Scan for the cell matching the given text and deliver its [x, y] coordinate at center. 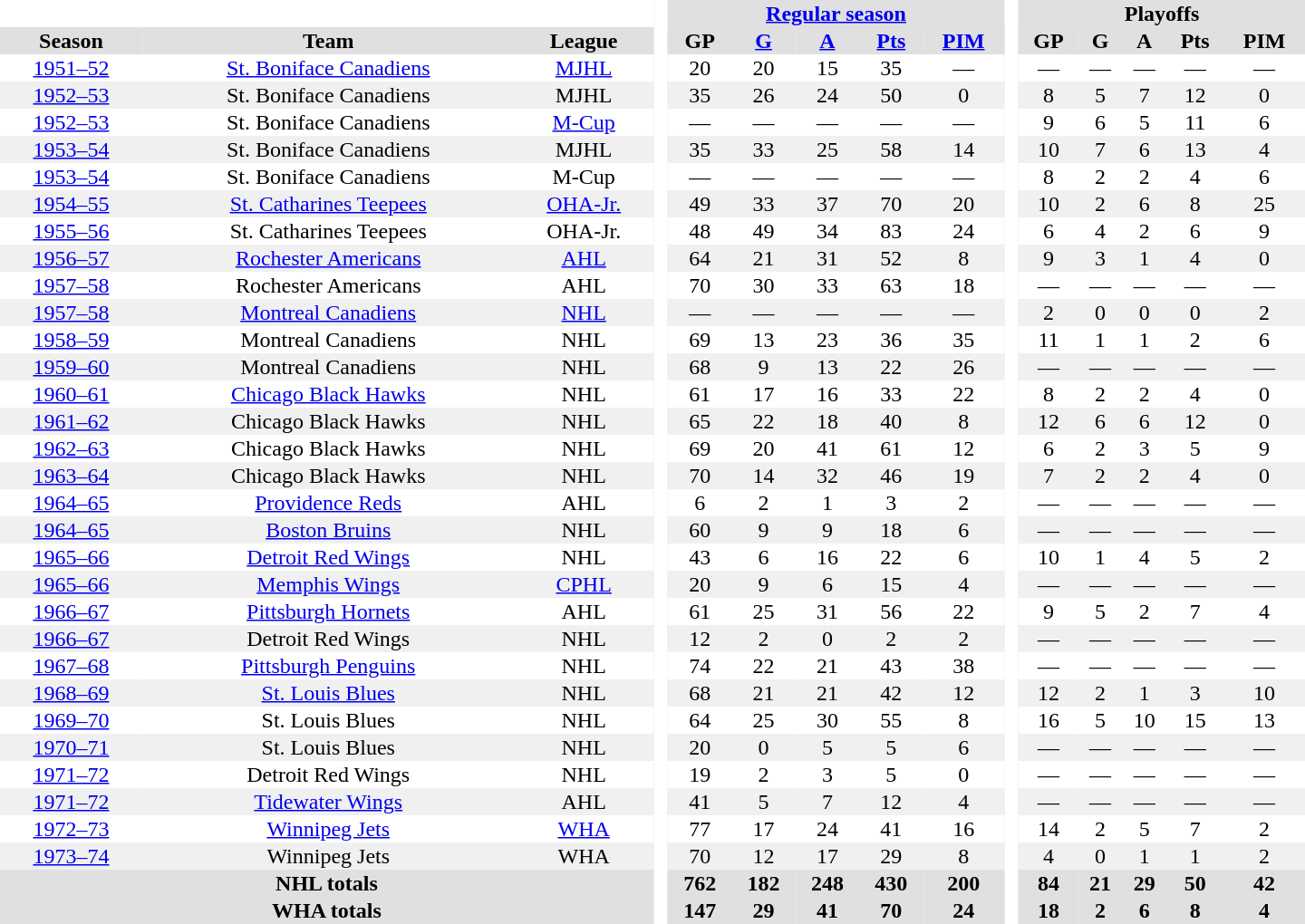
762 [700, 883]
Tidewater Wings [328, 802]
League [584, 41]
182 [763, 883]
63 [891, 285]
74 [700, 666]
Boston Bruins [328, 530]
77 [700, 829]
52 [891, 258]
147 [700, 910]
1958–59 [71, 340]
Playoffs [1162, 14]
1962–63 [71, 448]
1973–74 [71, 856]
65 [700, 421]
36 [891, 340]
NHL totals [326, 883]
200 [963, 883]
1970–71 [71, 747]
1968–69 [71, 693]
60 [700, 530]
1959–60 [71, 367]
Pittsburgh Hornets [328, 611]
Providence Reds [328, 503]
Memphis Wings [328, 584]
48 [700, 231]
CPHL [584, 584]
1961–62 [71, 421]
1956–57 [71, 258]
Team [328, 41]
46 [891, 476]
1969–70 [71, 720]
Regular season [836, 14]
83 [891, 231]
38 [963, 666]
40 [891, 421]
Season [71, 41]
84 [1049, 883]
WHA totals [326, 910]
23 [827, 340]
430 [891, 883]
1954–55 [71, 204]
32 [827, 476]
55 [891, 720]
1967–68 [71, 666]
1960–61 [71, 394]
248 [827, 883]
37 [827, 204]
1972–73 [71, 829]
34 [827, 231]
Pittsburgh Penguins [328, 666]
1963–64 [71, 476]
58 [891, 149]
1955–56 [71, 231]
56 [891, 611]
1951–52 [71, 68]
